For the text-containing cell, return its midpoint in [X, Y] coordinate format. 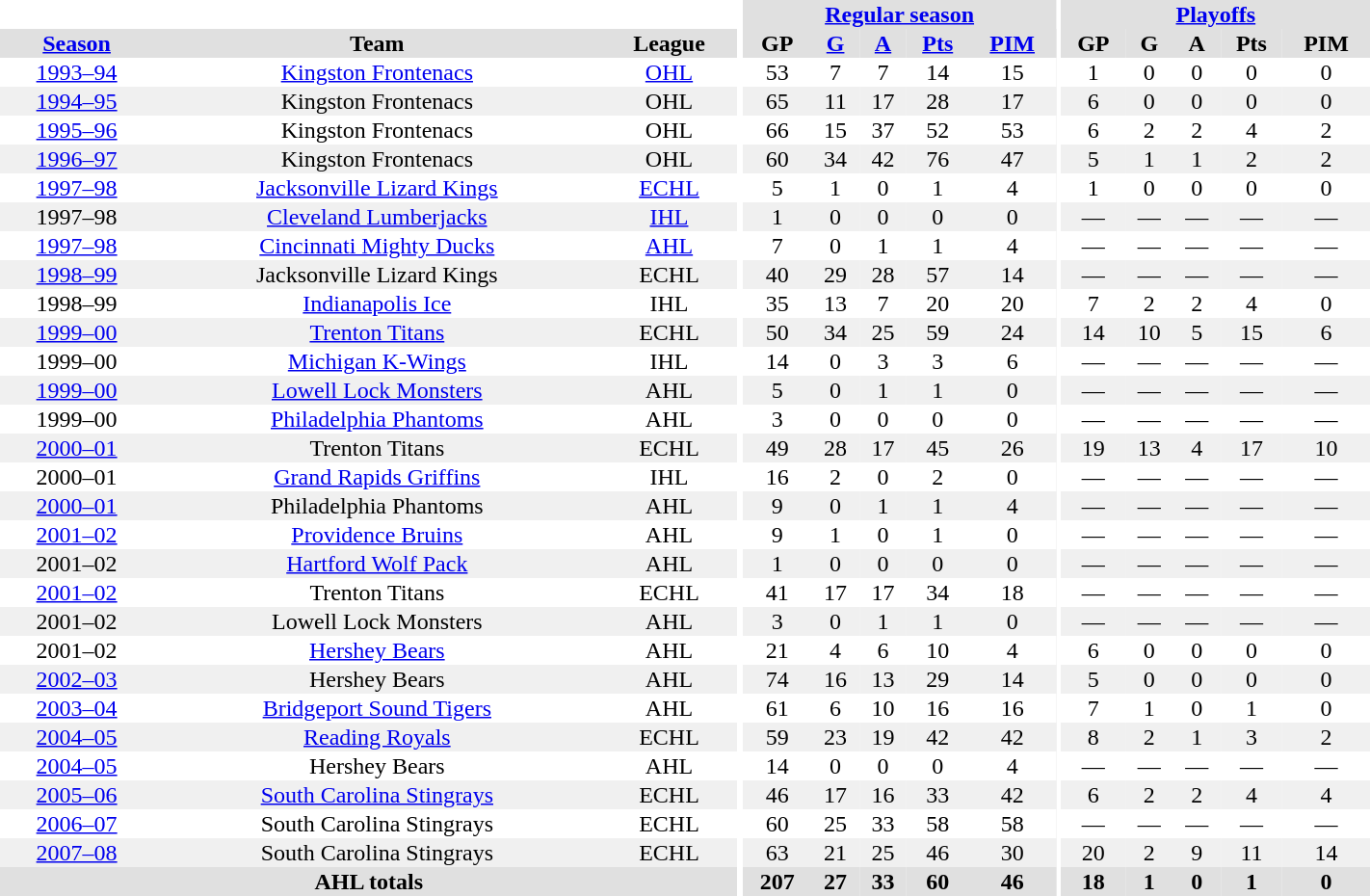
24 [1012, 332]
Cincinnati Mighty Ducks [377, 246]
49 [777, 448]
2003–04 [77, 708]
50 [777, 332]
40 [777, 275]
1996–97 [77, 159]
Michigan K-Wings [377, 361]
66 [777, 130]
1994–95 [77, 101]
Season [77, 43]
41 [777, 593]
Playoffs [1216, 14]
26 [1012, 448]
Indianapolis Ice [377, 303]
2005–06 [77, 795]
35 [777, 303]
Reading Royals [377, 737]
2002–03 [77, 679]
Grand Rapids Griffins [377, 477]
1995–96 [77, 130]
Hartford Wolf Pack [377, 564]
74 [777, 679]
61 [777, 708]
52 [937, 130]
2007–08 [77, 853]
Providence Bruins [377, 535]
65 [777, 101]
Cleveland Lumberjacks [377, 217]
207 [777, 882]
8 [1093, 737]
37 [883, 130]
30 [1012, 853]
47 [1012, 159]
AHL totals [369, 882]
1993–94 [77, 72]
Regular season [900, 14]
2006–07 [77, 824]
76 [937, 159]
63 [777, 853]
Bridgeport Sound Tigers [377, 708]
Team [377, 43]
League [669, 43]
57 [937, 275]
27 [834, 882]
45 [937, 448]
23 [834, 737]
